Output the (x, y) coordinate of the center of the cell containing the given text.  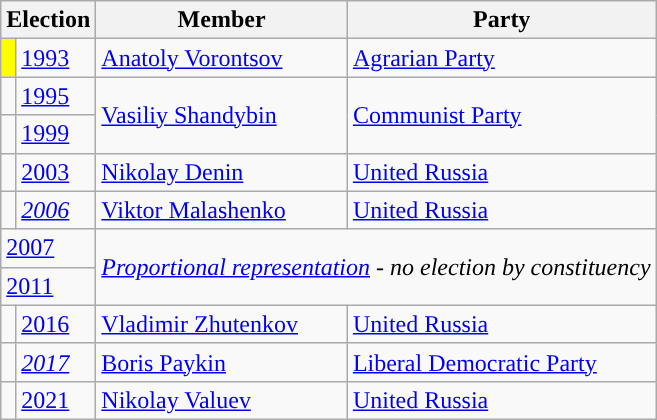
2007 (48, 248)
Election (48, 20)
2011 (48, 286)
Party (502, 20)
2021 (56, 400)
Vasiliy Shandybin (222, 115)
2016 (56, 324)
Viktor Malashenko (222, 210)
2017 (56, 362)
Anatoly Vorontsov (222, 58)
1993 (56, 58)
Boris Paykin (222, 362)
Member (222, 20)
2003 (56, 172)
1999 (56, 134)
2006 (56, 210)
Liberal Democratic Party (502, 362)
Agrarian Party (502, 58)
Communist Party (502, 115)
Nikolay Denin (222, 172)
Vladimir Zhutenkov (222, 324)
Proportional representation - no election by constituency (376, 267)
Nikolay Valuev (222, 400)
1995 (56, 96)
